Search for the cell housing the specified text and yield its [X, Y] center coordinate. 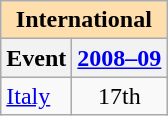
Italy [36, 96]
2008–09 [120, 58]
17th [120, 96]
International [84, 20]
Event [36, 58]
